Pinpoint the cell where the given text exists, returning its [x, y] midpoint coordinate. 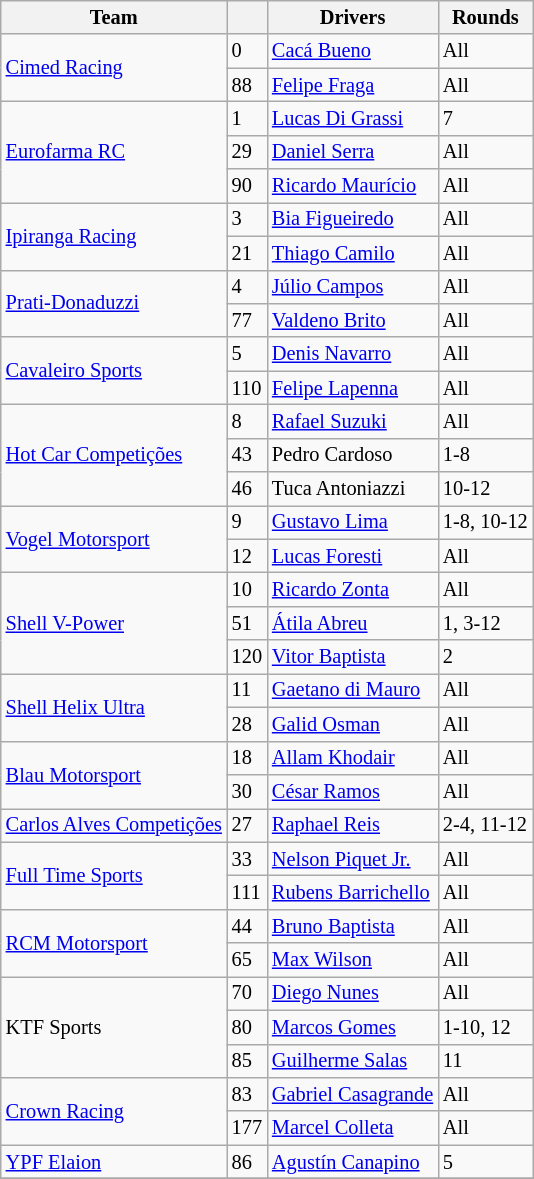
1-10, 12 [486, 1027]
10-12 [486, 489]
1-8, 10-12 [486, 522]
1, 3-12 [486, 623]
Átila Abreu [352, 623]
Pedro Cardoso [352, 455]
9 [247, 522]
Prati-Donaduzzi [114, 304]
Team [114, 17]
Agustín Canapino [352, 1162]
177 [247, 1128]
Cacá Bueno [352, 51]
Cavaleiro Sports [114, 370]
51 [247, 623]
Hot Car Competições [114, 454]
Shell Helix Ultra [114, 706]
43 [247, 455]
Gabriel Casagrande [352, 1094]
1 [247, 118]
46 [247, 489]
Crown Racing [114, 1110]
33 [247, 859]
28 [247, 724]
1-8 [486, 455]
Lucas Foresti [352, 556]
Marcel Colleta [352, 1128]
YPF Elaion [114, 1162]
110 [247, 388]
Gustavo Lima [352, 522]
111 [247, 892]
Bruno Baptista [352, 926]
Bia Figueiredo [352, 219]
Valdeno Brito [352, 320]
Raphael Reis [352, 825]
29 [247, 152]
85 [247, 1061]
Júlio Campos [352, 287]
0 [247, 51]
21 [247, 253]
Marcos Gomes [352, 1027]
Nelson Piquet Jr. [352, 859]
Lucas Di Grassi [352, 118]
Rafael Suzuki [352, 421]
3 [247, 219]
44 [247, 926]
Vitor Baptista [352, 657]
7 [486, 118]
KTF Sports [114, 1026]
Eurofarma RC [114, 152]
2-4, 11-12 [486, 825]
Max Wilson [352, 960]
8 [247, 421]
65 [247, 960]
77 [247, 320]
86 [247, 1162]
Cimed Racing [114, 68]
Tuca Antoniazzi [352, 489]
4 [247, 287]
Ricardo Zonta [352, 589]
18 [247, 758]
Felipe Fraga [352, 85]
Thiago Camilo [352, 253]
2 [486, 657]
Vogel Motorsport [114, 538]
27 [247, 825]
Blau Motorsport [114, 774]
12 [247, 556]
70 [247, 993]
83 [247, 1094]
Guilherme Salas [352, 1061]
Carlos Alves Competições [114, 825]
Ricardo Maurício [352, 186]
Daniel Serra [352, 152]
80 [247, 1027]
César Ramos [352, 791]
Diego Nunes [352, 993]
Galid Osman [352, 724]
10 [247, 589]
Ipiranga Racing [114, 236]
Felipe Lapenna [352, 388]
90 [247, 186]
Gaetano di Mauro [352, 690]
Allam Khodair [352, 758]
120 [247, 657]
Drivers [352, 17]
30 [247, 791]
Shell V-Power [114, 622]
Full Time Sports [114, 876]
88 [247, 85]
RCM Motorsport [114, 942]
Denis Navarro [352, 354]
Rubens Barrichello [352, 892]
Rounds [486, 17]
